Capture the cell that displays the provided text and extract its (X, Y) central coordinate. 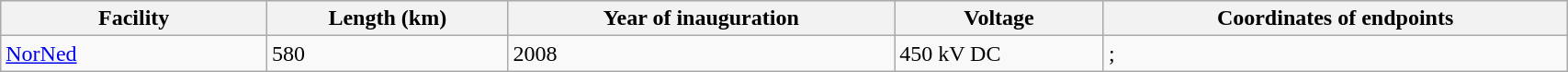
450 kV DC (999, 54)
NorNed (134, 54)
Facility (134, 18)
580 (388, 54)
2008 (702, 54)
Coordinates of endpoints (1335, 18)
Voltage (999, 18)
Length (km) (388, 18)
Year of inauguration (702, 18)
; (1335, 54)
